Pinpoint the cell where the given text exists, returning its [X, Y] midpoint coordinate. 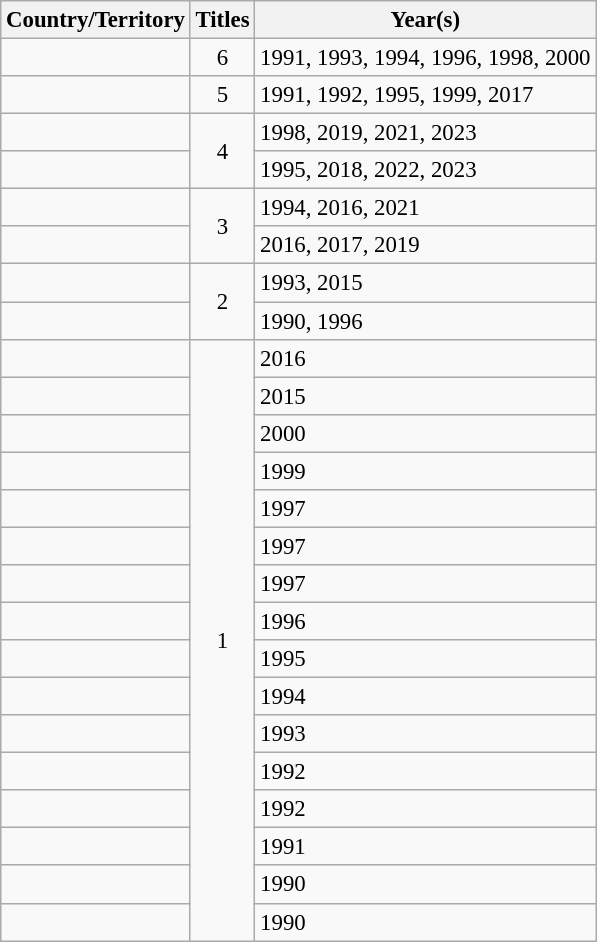
1993 [426, 734]
1999 [426, 471]
Year(s) [426, 20]
1991, 1993, 1994, 1996, 1998, 2000 [426, 58]
2 [222, 302]
3 [222, 226]
2015 [426, 396]
1990, 1996 [426, 321]
5 [222, 95]
1994 [426, 697]
Titles [222, 20]
1994, 2016, 2021 [426, 208]
1998, 2019, 2021, 2023 [426, 133]
4 [222, 152]
1991 [426, 847]
1991, 1992, 1995, 1999, 2017 [426, 95]
1 [222, 640]
2016, 2017, 2019 [426, 245]
1995 [426, 659]
Country/Territory [96, 20]
1995, 2018, 2022, 2023 [426, 170]
2016 [426, 358]
1993, 2015 [426, 283]
6 [222, 58]
2000 [426, 433]
1996 [426, 621]
